Capture the cell that displays the provided text and extract its (X, Y) central coordinate. 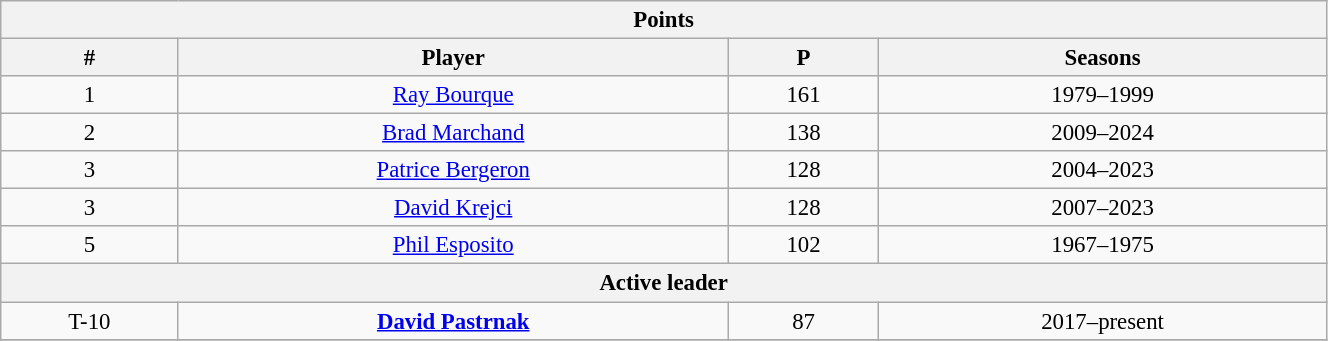
161 (803, 95)
87 (803, 321)
2009–2024 (1103, 133)
2 (90, 133)
David Pastrnak (453, 321)
Patrice Bergeron (453, 170)
2004–2023 (1103, 170)
David Krejci (453, 208)
# (90, 58)
Player (453, 58)
Phil Esposito (453, 245)
Seasons (1103, 58)
2017–present (1103, 321)
Active leader (664, 283)
138 (803, 133)
1967–1975 (1103, 245)
2007–2023 (1103, 208)
1979–1999 (1103, 95)
T-10 (90, 321)
1 (90, 95)
P (803, 58)
5 (90, 245)
Points (664, 20)
102 (803, 245)
Brad Marchand (453, 133)
Ray Bourque (453, 95)
